Scan for the cell matching the given text and deliver its [x, y] coordinate at center. 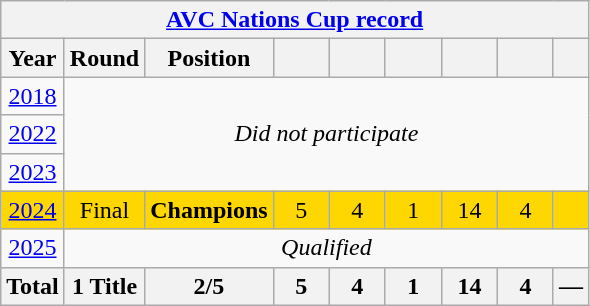
Position [209, 58]
Round [104, 58]
Final [104, 210]
AVC Nations Cup record [295, 20]
2023 [33, 172]
2025 [33, 248]
Qualified [326, 248]
Total [33, 286]
2/5 [209, 286]
Year [33, 58]
Did not participate [326, 134]
2018 [33, 96]
— [570, 286]
1 Title [104, 286]
2024 [33, 210]
Champions [209, 210]
2022 [33, 134]
